Pinpoint the cell where the given text exists, returning its [x, y] midpoint coordinate. 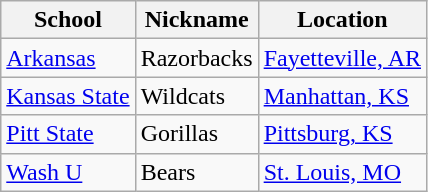
Fayetteville, AR [342, 58]
Razorbacks [196, 58]
Pittsburg, KS [342, 134]
Pitt State [68, 134]
Bears [196, 172]
Manhattan, KS [342, 96]
Wildcats [196, 96]
Kansas State [68, 96]
Gorillas [196, 134]
School [68, 20]
Wash U [68, 172]
Arkansas [68, 58]
Location [342, 20]
Nickname [196, 20]
St. Louis, MO [342, 172]
